Extract the [x, y] coordinate from the center of the cell holding the provided text.  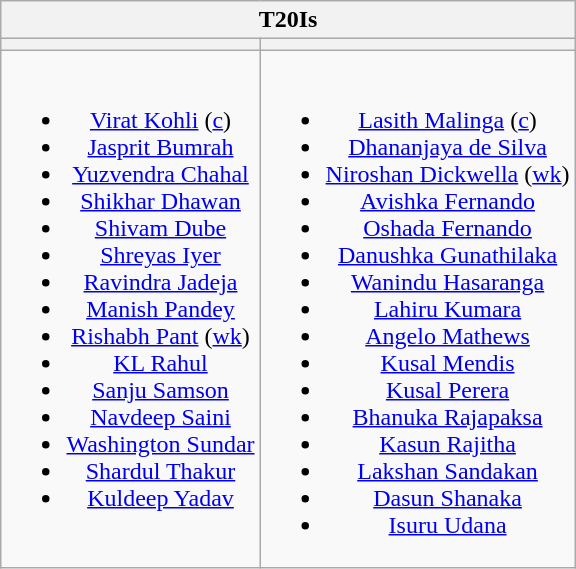
T20Is [288, 20]
